Detect which cell encompasses the target text, then output its [X, Y] center coordinate. 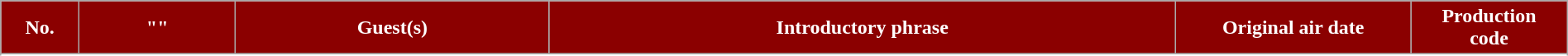
Guest(s) [392, 28]
Original air date [1293, 28]
"" [157, 28]
Introductory phrase [863, 28]
No. [40, 28]
Production code [1489, 28]
